Extract the (x, y) coordinate from the center of the cell holding the provided text.  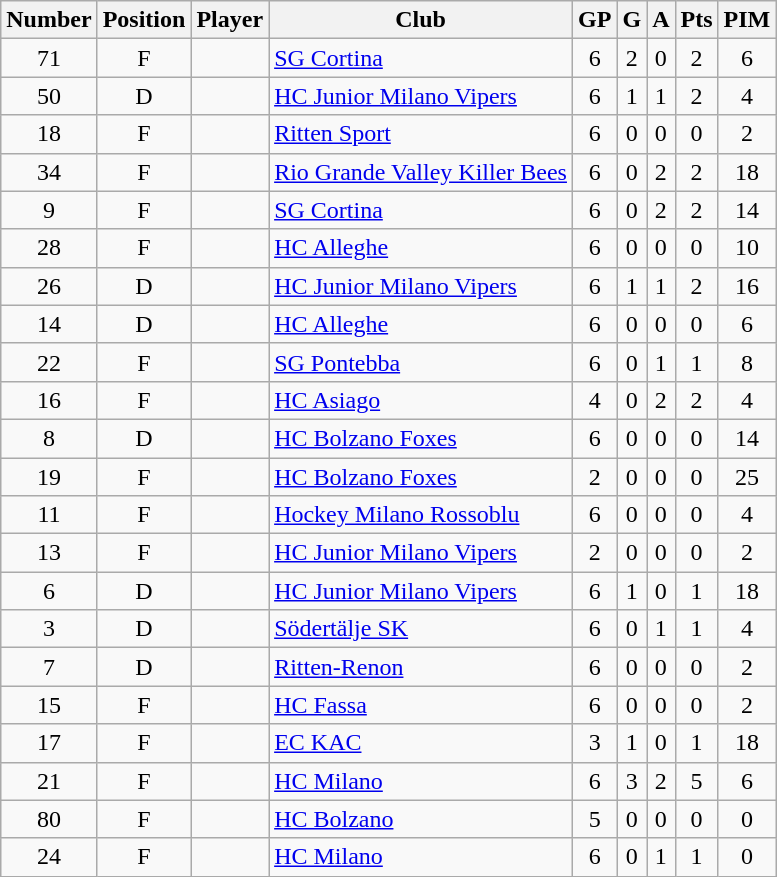
25 (747, 477)
GP (594, 20)
17 (49, 743)
21 (49, 781)
34 (49, 172)
Position (144, 20)
Hockey Milano Rossoblu (421, 515)
10 (747, 248)
Ritten-Renon (421, 667)
Club (421, 20)
EC KAC (421, 743)
Number (49, 20)
PIM (747, 20)
Rio Grande Valley Killer Bees (421, 172)
13 (49, 553)
9 (49, 210)
22 (49, 362)
SG Pontebba (421, 362)
Ritten Sport (421, 134)
19 (49, 477)
G (632, 20)
HC Bolzano (421, 819)
Pts (696, 20)
Södertälje SK (421, 629)
HC Fassa (421, 705)
11 (49, 515)
26 (49, 286)
Player (230, 20)
7 (49, 667)
28 (49, 248)
80 (49, 819)
71 (49, 58)
A (661, 20)
15 (49, 705)
HC Asiago (421, 400)
24 (49, 857)
50 (49, 96)
